Extract the [X, Y] coordinate from the center of the cell holding the provided text.  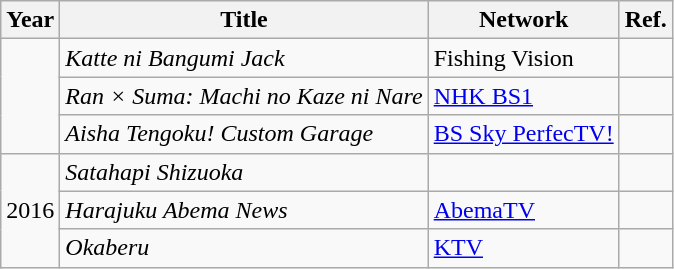
BS Sky PerfecTV! [524, 134]
Satahapi Shizuoka [244, 172]
Aisha Tengoku! Custom Garage [244, 134]
KTV [524, 248]
2016 [30, 210]
NHK BS1 [524, 96]
Ref. [646, 20]
AbemaTV [524, 210]
Title [244, 20]
Year [30, 20]
Okaberu [244, 248]
Harajuku Abema News [244, 210]
Fishing Vision [524, 58]
Katte ni Bangumi Jack [244, 58]
Network [524, 20]
Ran × Suma: Machi no Kaze ni Nare [244, 96]
